Capture the cell that displays the provided text and extract its [X, Y] central coordinate. 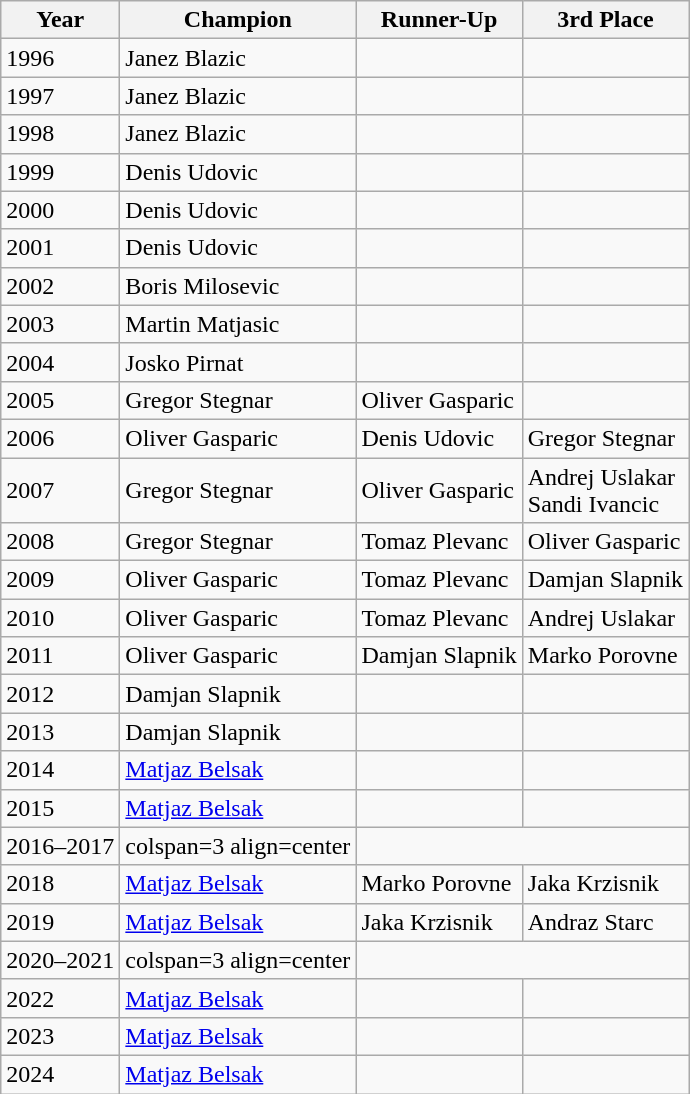
2011 [60, 656]
Runner-Up [439, 20]
Andrej Uslakar Sandi Ivancic [605, 490]
2001 [60, 248]
1998 [60, 134]
1997 [60, 96]
2010 [60, 618]
3rd Place [605, 20]
Josko Pirnat [238, 362]
2015 [60, 808]
2006 [60, 438]
2004 [60, 362]
2002 [60, 286]
Boris Milosevic [238, 286]
2005 [60, 400]
Champion [238, 20]
2012 [60, 694]
2008 [60, 542]
2000 [60, 210]
2014 [60, 770]
2024 [60, 1074]
2023 [60, 1036]
2020–2021 [60, 960]
Year [60, 20]
2009 [60, 580]
Andrej Uslakar [605, 618]
Andraz Starc [605, 922]
Martin Matjasic [238, 324]
1996 [60, 58]
2022 [60, 998]
1999 [60, 172]
2007 [60, 490]
2013 [60, 732]
2018 [60, 884]
2019 [60, 922]
2003 [60, 324]
2016–2017 [60, 846]
